Find where the given text appears and provide that cell's center as [x, y] coordinate. 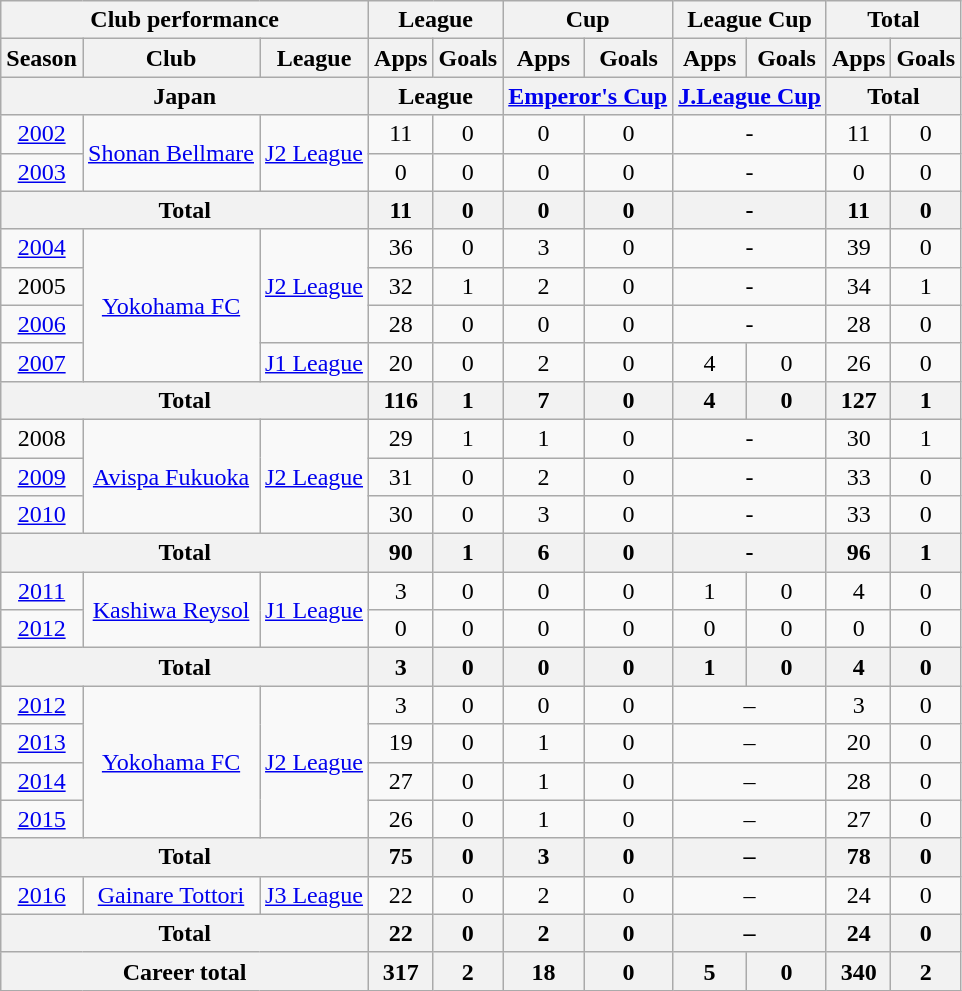
31 [401, 477]
7 [544, 400]
Shonan Bellmare [170, 153]
29 [401, 438]
Cup [588, 20]
League Cup [750, 20]
Season [42, 58]
Club [170, 58]
2011 [42, 591]
6 [544, 553]
2007 [42, 362]
2004 [42, 248]
36 [401, 248]
2015 [42, 819]
19 [401, 743]
Career total [185, 971]
J.League Cup [750, 96]
5 [710, 971]
2013 [42, 743]
Japan [185, 96]
116 [401, 400]
2009 [42, 477]
Club performance [185, 20]
2005 [42, 286]
78 [858, 857]
2006 [42, 324]
2002 [42, 134]
32 [401, 286]
2010 [42, 515]
Emperor's Cup [588, 96]
340 [858, 971]
J3 League [314, 895]
Avispa Fukuoka [170, 476]
2014 [42, 781]
34 [858, 286]
317 [401, 971]
75 [401, 857]
2003 [42, 172]
39 [858, 248]
127 [858, 400]
Kashiwa Reysol [170, 610]
96 [858, 553]
2016 [42, 895]
18 [544, 971]
90 [401, 553]
Gainare Tottori [170, 895]
2008 [42, 438]
